Provide the (x, y) coordinate of the cell's center where the given text is located.  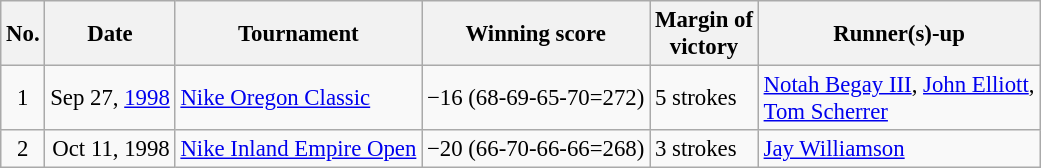
1 (23, 98)
Oct 11, 1998 (110, 149)
Runner(s)-up (898, 34)
Winning score (536, 34)
Sep 27, 1998 (110, 98)
5 strokes (704, 98)
No. (23, 34)
Nike Inland Empire Open (298, 149)
3 strokes (704, 149)
−20 (66-70-66-66=268) (536, 149)
Date (110, 34)
Nike Oregon Classic (298, 98)
Notah Begay III, John Elliott, Tom Scherrer (898, 98)
Margin ofvictory (704, 34)
2 (23, 149)
−16 (68-69-65-70=272) (536, 98)
Tournament (298, 34)
Jay Williamson (898, 149)
